Locate the cell with the specified text and output its (X, Y) center coordinate. 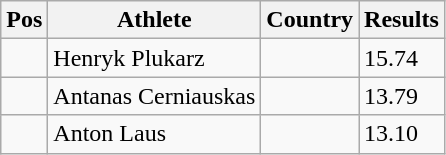
Country (310, 20)
13.79 (402, 96)
15.74 (402, 58)
Antanas Cerniauskas (154, 96)
Henryk Plukarz (154, 58)
Pos (24, 20)
13.10 (402, 134)
Athlete (154, 20)
Results (402, 20)
Anton Laus (154, 134)
